Capture the cell that displays the provided text and extract its [X, Y] central coordinate. 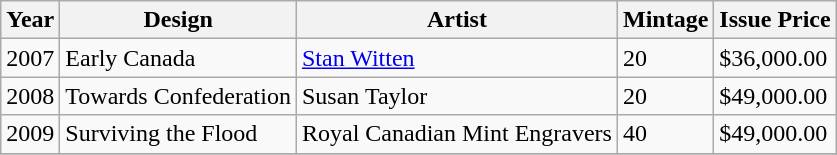
Susan Taylor [456, 96]
Stan Witten [456, 58]
$36,000.00 [775, 58]
Mintage [665, 20]
2008 [30, 96]
40 [665, 134]
Issue Price [775, 20]
Royal Canadian Mint Engravers [456, 134]
Towards Confederation [178, 96]
Year [30, 20]
2009 [30, 134]
Early Canada [178, 58]
Artist [456, 20]
Surviving the Flood [178, 134]
Design [178, 20]
2007 [30, 58]
